Scan for the cell matching the given text and deliver its [x, y] coordinate at center. 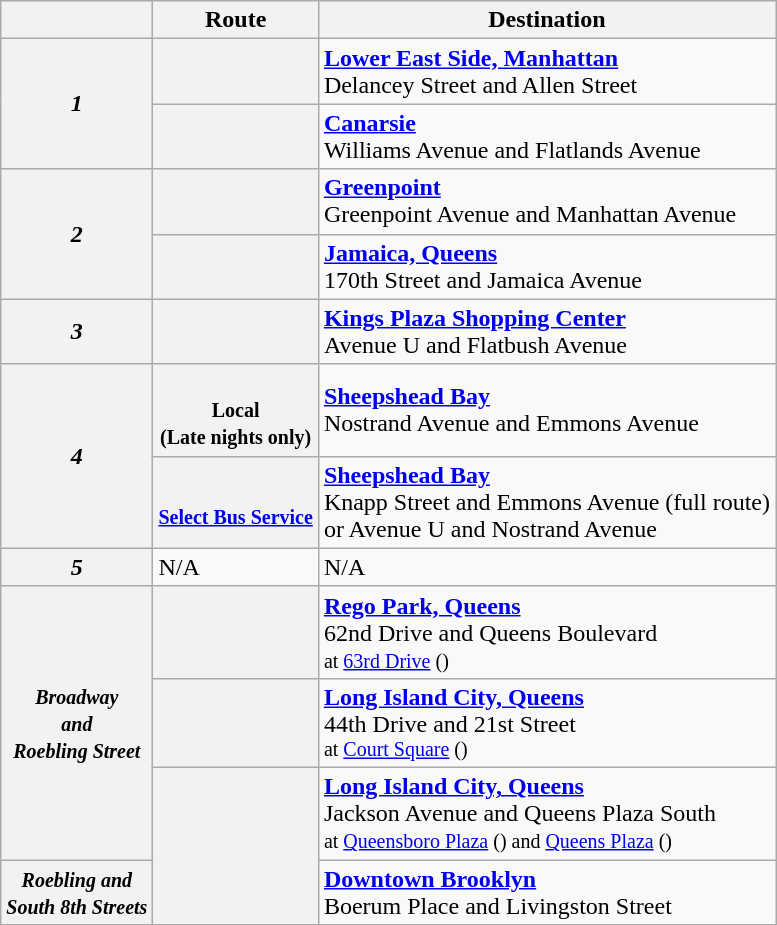
2 [77, 234]
Kings Plaza Shopping CenterAvenue U and Flatbush Avenue [546, 332]
Lower East Side, ManhattanDelancey Street and Allen Street [546, 72]
Long Island City, QueensJackson Avenue and Queens Plaza Southat Queensboro Plaza () and Queens Plaza () [546, 813]
Long Island City, Queens44th Drive and 21st Streetat Court Square () [546, 722]
1 [77, 104]
4 [77, 456]
Route [236, 20]
CanarsieWilliams Avenue and Flatlands Avenue [546, 136]
BroadwayandRoebling Street [77, 722]
Roebling andSouth 8th Streets [77, 892]
Downtown BrooklynBoerum Place and Livingston Street [546, 892]
5 [77, 567]
Rego Park, Queens62nd Drive and Queens Boulevardat 63rd Drive () [546, 632]
Sheepshead BayNostrand Avenue and Emmons Avenue [546, 410]
Jamaica, Queens170th Street and Jamaica Avenue [546, 266]
Local(Late nights only) [236, 410]
Sheepshead BayKnapp Street and Emmons Avenue (full route) or Avenue U and Nostrand Avenue [546, 502]
3 [77, 332]
Select Bus Service [236, 502]
GreenpointGreenpoint Avenue and Manhattan Avenue [546, 202]
Destination [546, 20]
